Locate the cell with the specified text and output its [x, y] center coordinate. 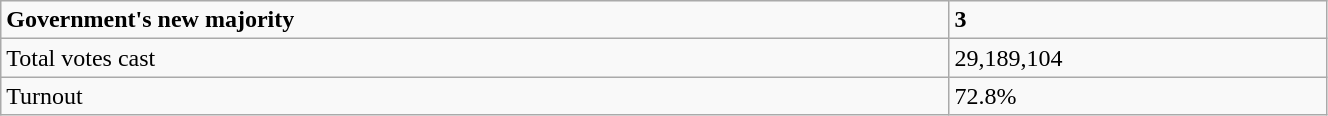
3 [1138, 20]
Government's new majority [475, 20]
Turnout [475, 96]
Total votes cast [475, 58]
29,189,104 [1138, 58]
72.8% [1138, 96]
